Return the (x, y) coordinate for the center point of the cell that contains the specified text.  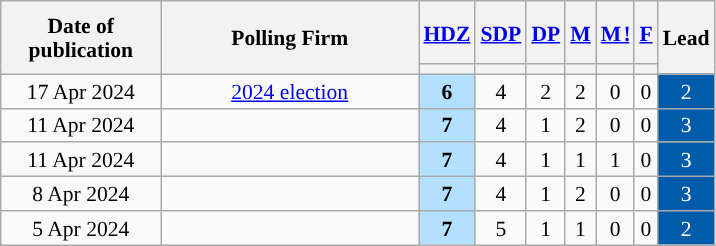
HDZ (446, 32)
5 (500, 228)
6 (446, 91)
SDP (500, 32)
Date of publication (81, 38)
2024 election (290, 91)
M (580, 32)
F (646, 32)
Lead (686, 38)
8 Apr 2024 (81, 194)
5 Apr 2024 (81, 228)
Polling Firm (290, 38)
17 Apr 2024 (81, 91)
M ! (616, 32)
DP (546, 32)
